Search for the cell housing the specified text and yield its (X, Y) center coordinate. 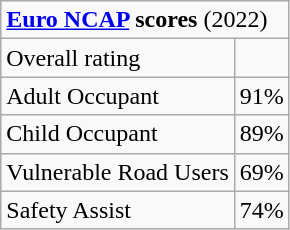
69% (262, 172)
91% (262, 96)
74% (262, 210)
Vulnerable Road Users (118, 172)
Euro NCAP scores (2022) (146, 20)
Overall rating (118, 58)
Adult Occupant (118, 96)
Child Occupant (118, 134)
89% (262, 134)
Safety Assist (118, 210)
